For the text-containing cell, return its midpoint in [X, Y] coordinate format. 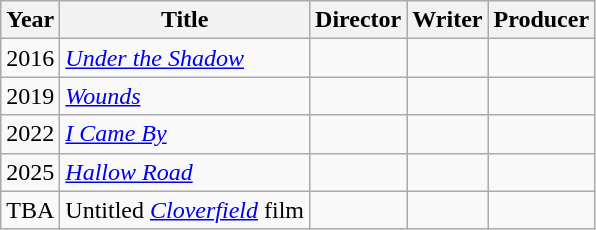
2019 [30, 96]
Producer [542, 20]
Wounds [185, 96]
Director [358, 20]
Hallow Road [185, 172]
Untitled Cloverfield film [185, 210]
Year [30, 20]
TBA [30, 210]
I Came By [185, 134]
2016 [30, 58]
Title [185, 20]
Under the Shadow [185, 58]
2025 [30, 172]
Writer [448, 20]
2022 [30, 134]
